Provide the [X, Y] coordinate of the cell's center where the given text is located.  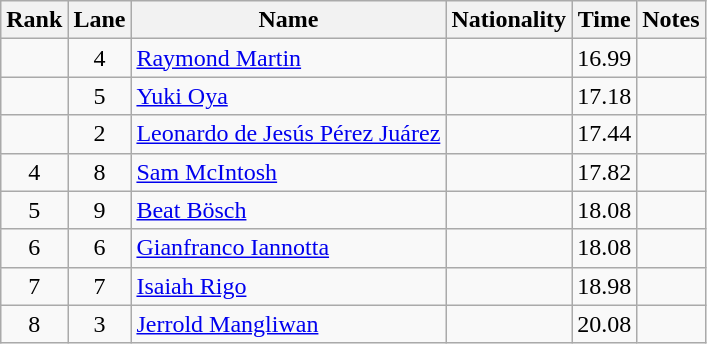
Jerrold Mangliwan [288, 324]
Leonardo de Jesús Pérez Juárez [288, 134]
Yuki Oya [288, 96]
Lane [100, 20]
18.98 [604, 286]
17.82 [604, 172]
Rank [34, 20]
Raymond Martin [288, 58]
3 [100, 324]
Beat Bösch [288, 210]
20.08 [604, 324]
Notes [671, 20]
Gianfranco Iannotta [288, 248]
17.44 [604, 134]
9 [100, 210]
Time [604, 20]
16.99 [604, 58]
Sam McIntosh [288, 172]
Nationality [509, 20]
Name [288, 20]
Isaiah Rigo [288, 286]
2 [100, 134]
17.18 [604, 96]
